Find where the given text appears and provide that cell's center as [X, Y] coordinate. 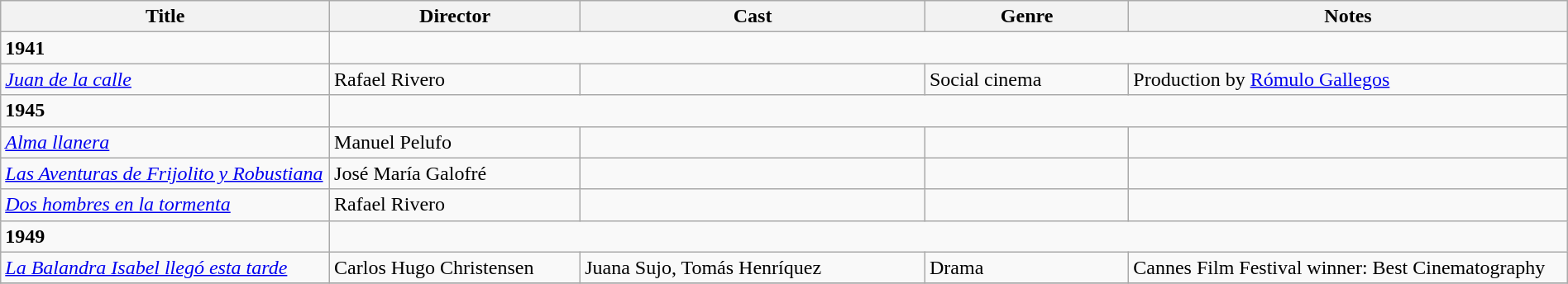
La Balandra Isabel llegó esta tarde [165, 267]
Cannes Film Festival winner: Best Cinematography [1348, 267]
Social cinema [1026, 79]
1949 [165, 236]
1945 [165, 111]
Juan de la calle [165, 79]
Carlos Hugo Christensen [455, 267]
Notes [1348, 17]
Title [165, 17]
Drama [1026, 267]
Production by Rómulo Gallegos [1348, 79]
Las Aventuras de Frijolito y Robustiana [165, 173]
Alma llanera [165, 142]
Dos hombres en la tormenta [165, 205]
Juana Sujo, Tomás Henríquez [753, 267]
Cast [753, 17]
Genre [1026, 17]
Director [455, 17]
1941 [165, 48]
Manuel Pelufo [455, 142]
José María Galofré [455, 173]
